Locate the cell with the specified text and output its (X, Y) center coordinate. 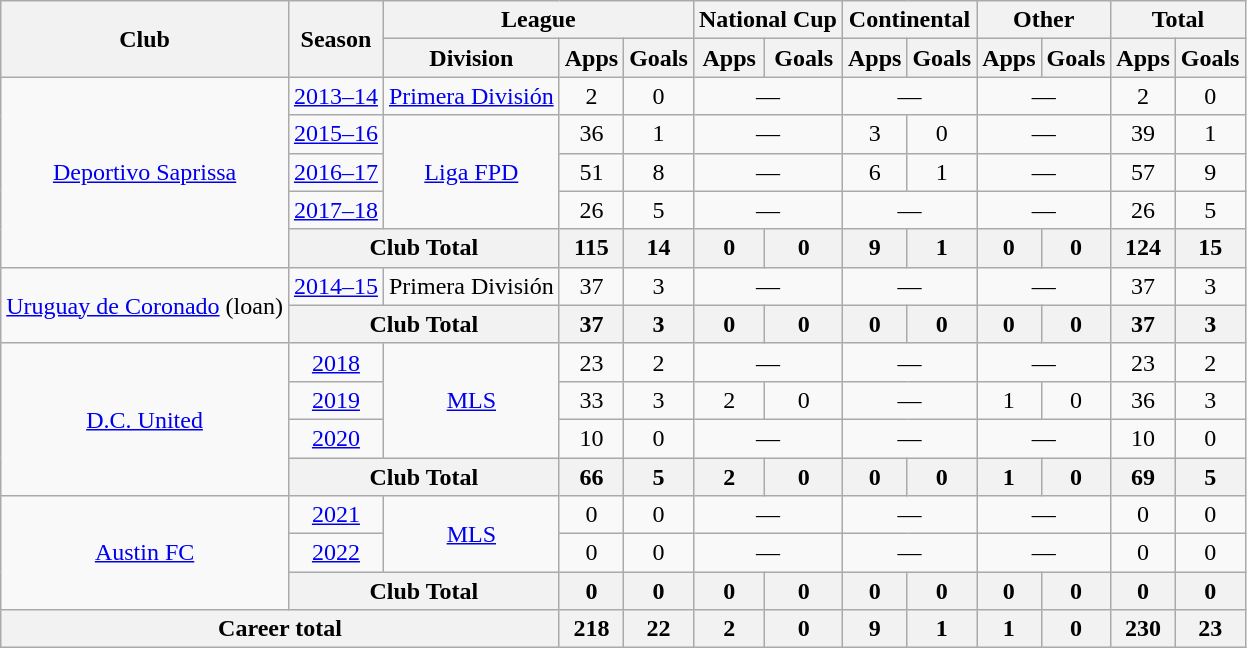
Uruguay de Coronado (loan) (145, 305)
57 (1143, 172)
Total (1178, 20)
National Cup (768, 20)
8 (659, 172)
22 (659, 629)
2020 (336, 438)
15 (1210, 248)
Austin FC (145, 553)
39 (1143, 134)
Season (336, 39)
Club (145, 39)
2017–18 (336, 210)
Career total (280, 629)
2014–15 (336, 286)
14 (659, 248)
66 (591, 477)
Other (1044, 20)
2015–16 (336, 134)
2021 (336, 515)
2013–14 (336, 96)
6 (874, 172)
Continental (909, 20)
69 (1143, 477)
2018 (336, 362)
Liga FPD (471, 172)
D.C. United (145, 419)
51 (591, 172)
2022 (336, 553)
Division (471, 58)
124 (1143, 248)
Deportivo Saprissa (145, 172)
230 (1143, 629)
33 (591, 400)
218 (591, 629)
2019 (336, 400)
League (538, 20)
115 (591, 248)
2016–17 (336, 172)
